Provide the (x, y) coordinate of the cell's center where the given text is located.  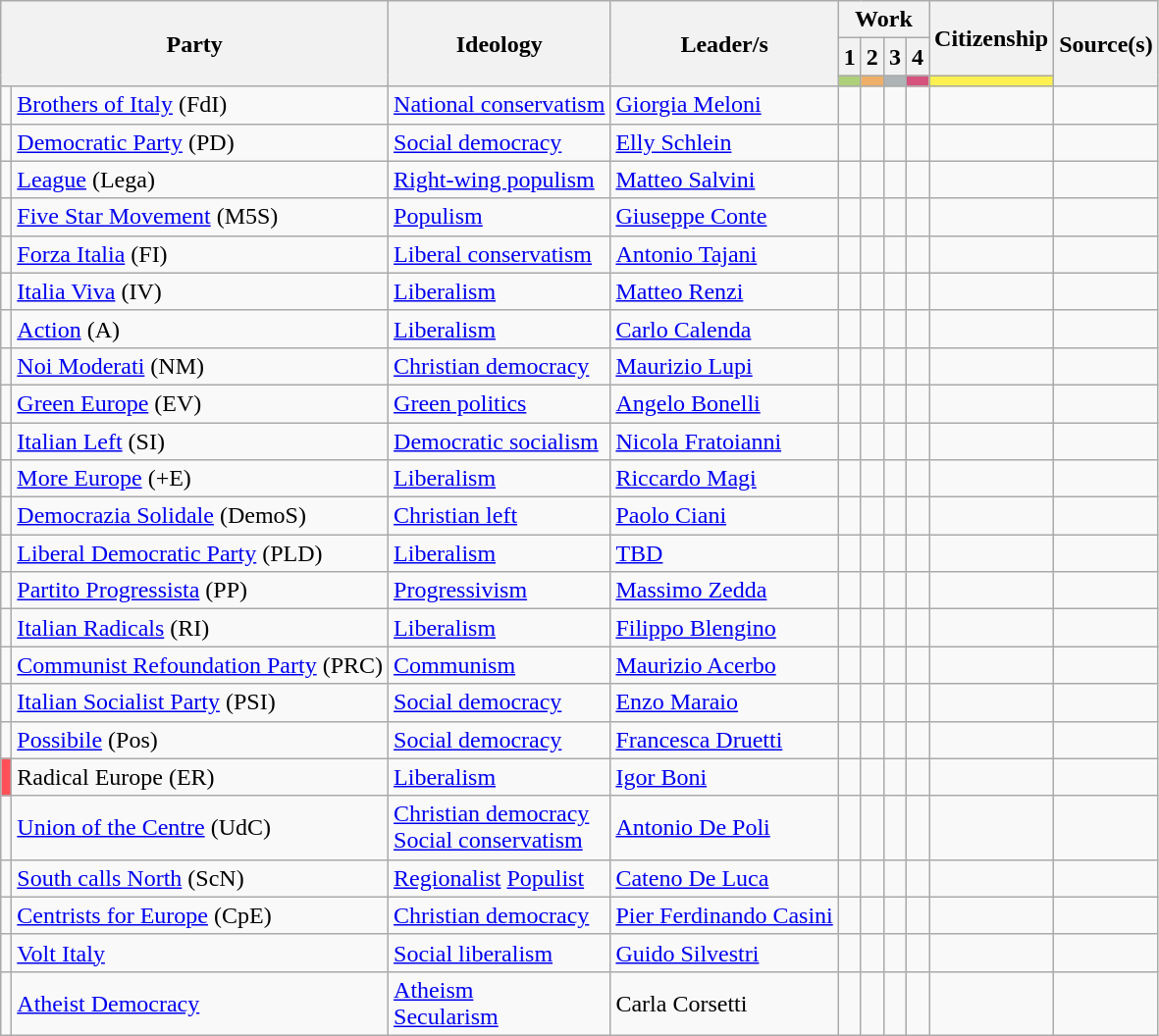
Progressivism (500, 591)
Green politics (500, 403)
Democratic socialism (500, 440)
Atheist Democracy (200, 1003)
Work (883, 20)
League (Lega) (200, 180)
Citizenship (991, 38)
Democrazia Solidale (DemoS) (200, 516)
2 (871, 57)
4 (917, 57)
Brothers of Italy (FdI) (200, 105)
Democratic Party (PD) (200, 142)
Italian Left (SI) (200, 440)
Carlo Calenda (724, 329)
3 (895, 57)
Regionalist Populist (500, 878)
Social liberalism (500, 953)
South calls North (ScN) (200, 878)
Italian Socialist Party (PSI) (200, 702)
Igor Boni (724, 777)
Nicola Fratoianni (724, 440)
Italian Radicals (RI) (200, 628)
Maurizio Lupi (724, 366)
Communism (500, 665)
Matteo Salvini (724, 180)
Christian democracySocial conservatism (500, 828)
Riccardo Magi (724, 479)
Five Star Movement (M5S) (200, 217)
Francesca Druetti (724, 740)
Giorgia Meloni (724, 105)
Filippo Blengino (724, 628)
Pier Ferdinando Casini (724, 915)
Liberal Democratic Party (PLD) (200, 553)
Enzo Maraio (724, 702)
Christian left (500, 516)
Union of the Centre (UdC) (200, 828)
Communist Refoundation Party (PRC) (200, 665)
Noi Moderati (NM) (200, 366)
Partito Progressista (PP) (200, 591)
Forza Italia (FI) (200, 254)
Giuseppe Conte (724, 217)
Ideology (500, 43)
Antonio Tajani (724, 254)
Green Europe (EV) (200, 403)
Possibile (Pos) (200, 740)
Party (194, 43)
Antonio De Poli (724, 828)
Carla Corsetti (724, 1003)
Italia Viva (IV) (200, 291)
Source(s) (1107, 43)
Angelo Bonelli (724, 403)
More Europe (+E) (200, 479)
Guido Silvestri (724, 953)
Matteo Renzi (724, 291)
Cateno De Luca (724, 878)
Radical Europe (ER) (200, 777)
Centrists for Europe (CpE) (200, 915)
Liberal conservatism (500, 254)
Maurizio Acerbo (724, 665)
Massimo Zedda (724, 591)
Action (A) (200, 329)
National conservatism (500, 105)
Leader/s (724, 43)
1 (850, 57)
AtheismSecularism (500, 1003)
Elly Schlein (724, 142)
TBD (724, 553)
Paolo Ciani (724, 516)
Right-wing populism (500, 180)
Populism (500, 217)
Volt Italy (200, 953)
